Locate the cell with the specified text and output its (x, y) center coordinate. 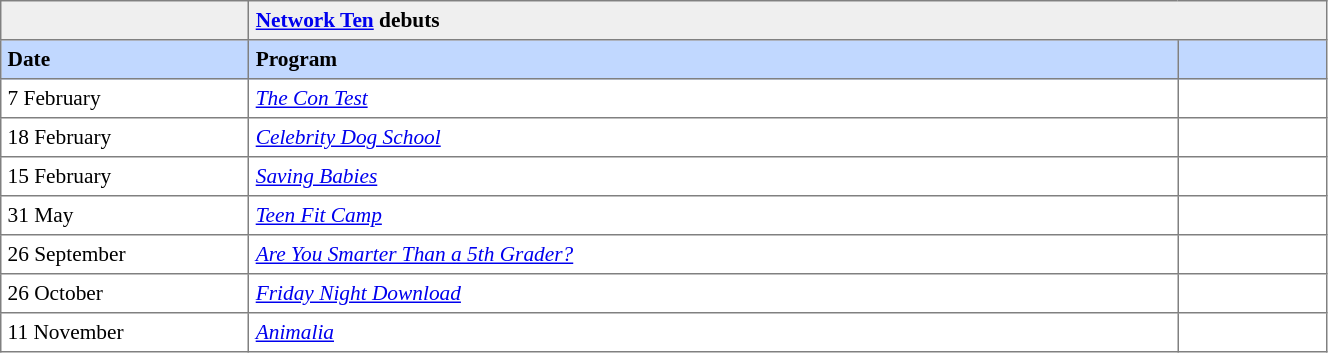
Animalia (714, 332)
Program (714, 60)
Are You Smarter Than a 5th Grader? (714, 254)
26 September (125, 254)
31 May (125, 216)
Saving Babies (714, 176)
18 February (125, 138)
7 February (125, 98)
26 October (125, 294)
Teen Fit Camp (714, 216)
11 November (125, 332)
Friday Night Download (714, 294)
The Con Test (714, 98)
15 February (125, 176)
Celebrity Dog School (714, 138)
Date (125, 60)
Network Ten debuts (788, 20)
